Identify which cell holds the provided text, then report its [X, Y] central coordinate. 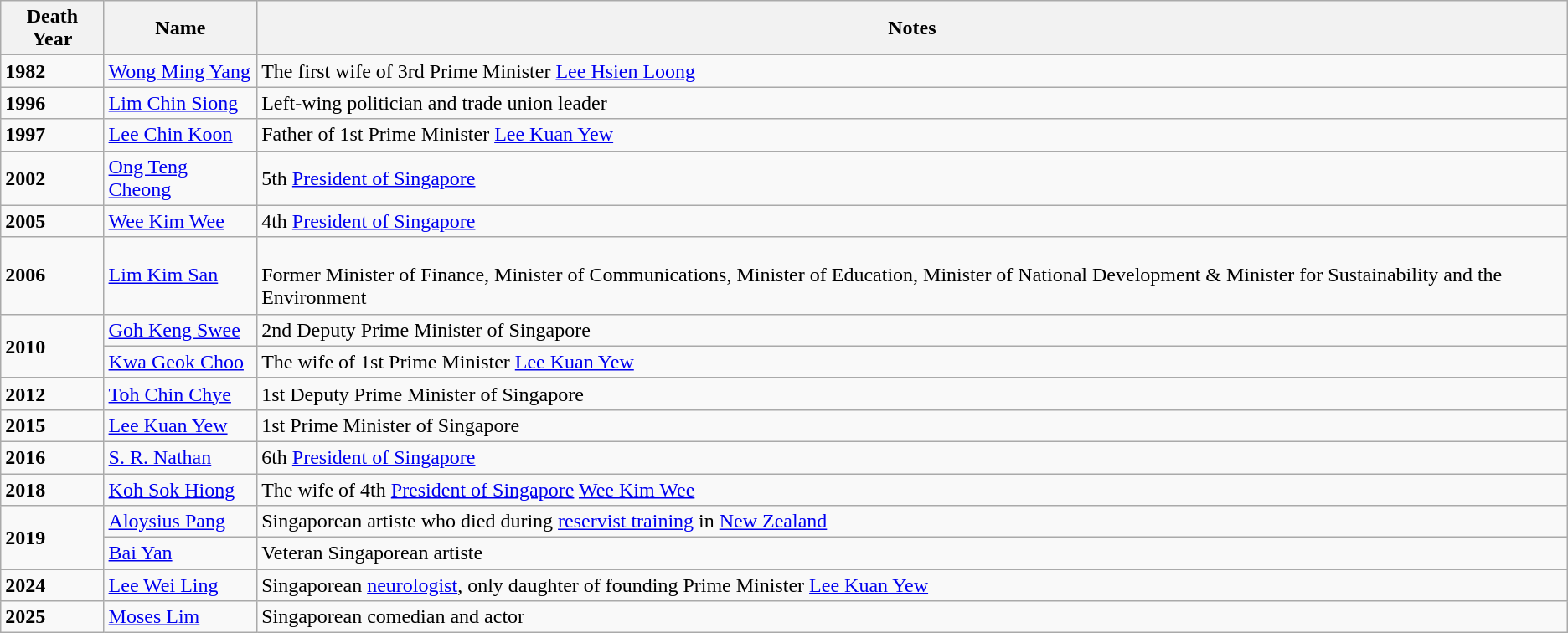
Name [181, 28]
2024 [52, 585]
4th President of Singapore [913, 221]
2025 [52, 617]
Bai Yan [181, 553]
6th President of Singapore [913, 457]
2005 [52, 221]
Veteran Singaporean artiste [913, 553]
Notes [913, 28]
Toh Chin Chye [181, 394]
Lee Chin Koon [181, 135]
Goh Keng Swee [181, 330]
1982 [52, 71]
The wife of 4th President of Singapore Wee Kim Wee [913, 490]
1st Prime Minister of Singapore [913, 425]
2012 [52, 394]
The first wife of 3rd Prime Minister Lee Hsien Loong [913, 71]
2019 [52, 538]
Singaporean artiste who died during reservist training in New Zealand [913, 522]
2006 [52, 275]
Kwa Geok Choo [181, 362]
Left-wing politician and trade union leader [913, 103]
2nd Deputy Prime Minister of Singapore [913, 330]
Father of 1st Prime Minister Lee Kuan Yew [913, 135]
5th President of Singapore [913, 178]
1997 [52, 135]
The wife of 1st Prime Minister Lee Kuan Yew [913, 362]
Lim Chin Siong [181, 103]
1996 [52, 103]
Singaporean neurologist, only daughter of founding Prime Minister Lee Kuan Yew [913, 585]
Lee Kuan Yew [181, 425]
2002 [52, 178]
Moses Lim [181, 617]
Ong Teng Cheong [181, 178]
Lee Wei Ling [181, 585]
Wong Ming Yang [181, 71]
2015 [52, 425]
2018 [52, 490]
Aloysius Pang [181, 522]
2010 [52, 346]
Wee Kim Wee [181, 221]
2016 [52, 457]
1st Deputy Prime Minister of Singapore [913, 394]
Lim Kim San [181, 275]
Koh Sok Hiong [181, 490]
Singaporean comedian and actor [913, 617]
S. R. Nathan [181, 457]
Death Year [52, 28]
